Extract the [X, Y] coordinate from the center of the cell holding the provided text.  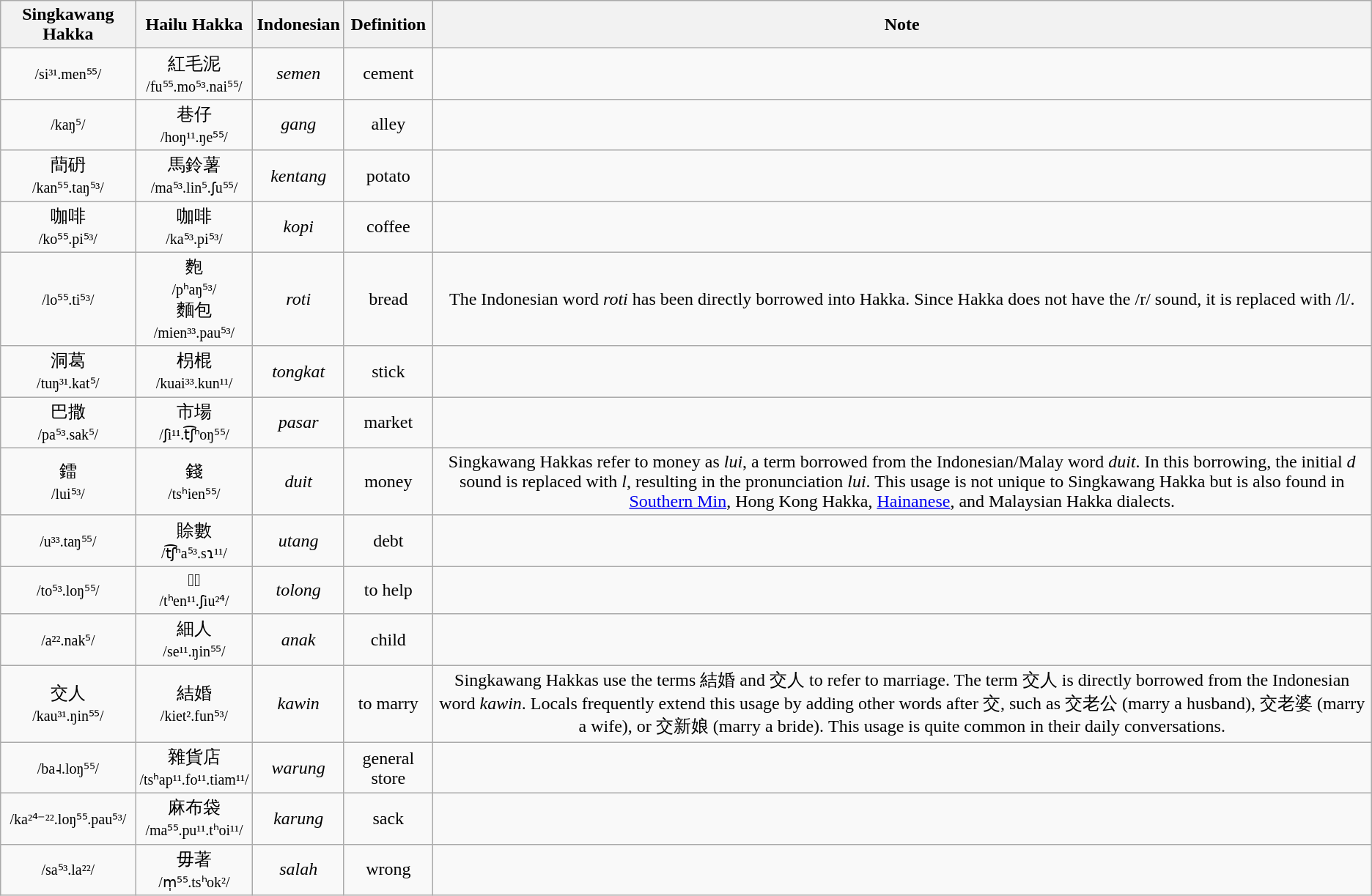
鐳/lui⁵³/ [68, 481]
紅毛泥/fu⁵⁵.mo⁵³.nai⁵⁵/ [194, 74]
/a²².nak⁵/ [68, 640]
賒數/t͡ʃʰa⁵³.sɿ¹¹/ [194, 541]
roti [298, 299]
tolong [298, 590]
money [388, 481]
child [388, 640]
to marry [388, 704]
Indonesian [298, 25]
市場/ʃi¹¹.t͡ʃʰoŋ⁵⁵/ [194, 423]
bread [388, 299]
雜貨店/tsʰap¹¹.fo¹¹.tiam¹¹/ [194, 768]
/ka²⁴⁻²².loŋ⁵⁵.pau⁵³/ [68, 819]
/u³³.taŋ⁵⁵/ [68, 541]
Note [901, 25]
細人/se¹¹.ŋin⁵⁵/ [194, 640]
alley [388, 125]
/sa⁵³.la²²/ [68, 870]
tongkat [298, 371]
duit [298, 481]
market [388, 423]
/lo⁵⁵.ti⁵³/ [68, 299]
pasar [298, 423]
巴撒/pa⁵³.sak⁵/ [68, 423]
cement [388, 74]
蕳砃/kan⁵⁵.taŋ⁵³/ [68, 176]
Definition [388, 25]
coffee [388, 226]
kentang [298, 176]
general store [388, 768]
洞葛/tuŋ³¹.kat⁵/ [68, 371]
/ba˨.loŋ⁵⁵/ [68, 768]
potato [388, 176]
Hailu Hakka [194, 25]
馬鈴薯/ma⁵³.lin⁵.ʃu⁵⁵/ [194, 176]
sack [388, 819]
咖啡/ka⁵³.pi⁵³/ [194, 226]
warung [298, 768]
kawin [298, 704]
Singkawang Hakka [68, 25]
/si³¹.men⁵⁵/ [68, 74]
gang [298, 125]
utang [298, 541]
麭/pʰaŋ⁵³/麵包/mien³³.pau⁵³/ [194, 299]
The Indonesian word roti has been directly borrowed into Hakka. Since Hakka does not have the /r/ sound, it is replaced with /l/. [901, 299]
結婚/kiet².fun⁵³/ [194, 704]
巷仔/hoŋ¹¹.ŋe⁵⁵/ [194, 125]
/kaŋ⁵/ [68, 125]
anak [298, 640]
麻布袋/ma⁵⁵.pu¹¹.tʰoi¹¹/ [194, 819]
交人/kau³¹.ŋin⁵⁵/ [68, 704]
wrong [388, 870]
salah [298, 870]
stick [388, 371]
錢/tsʰien⁵⁵/ [194, 481]
semen [298, 74]
咖啡/ko⁵⁵.pi⁵³/ [68, 226]
karung [298, 819]
to help [388, 590]
/to⁵³.loŋ⁵⁵/ [68, 590]
debt [388, 541]
枴棍/kuai³³.kun¹¹/ [194, 371]
kopi [298, 226]
毋著/m̩⁵⁵.tsʰok²/ [194, 870]
𢯭手/tʰen¹¹.ʃiu²⁴/ [194, 590]
